Output the (x, y) coordinate of the center of the cell containing the given text.  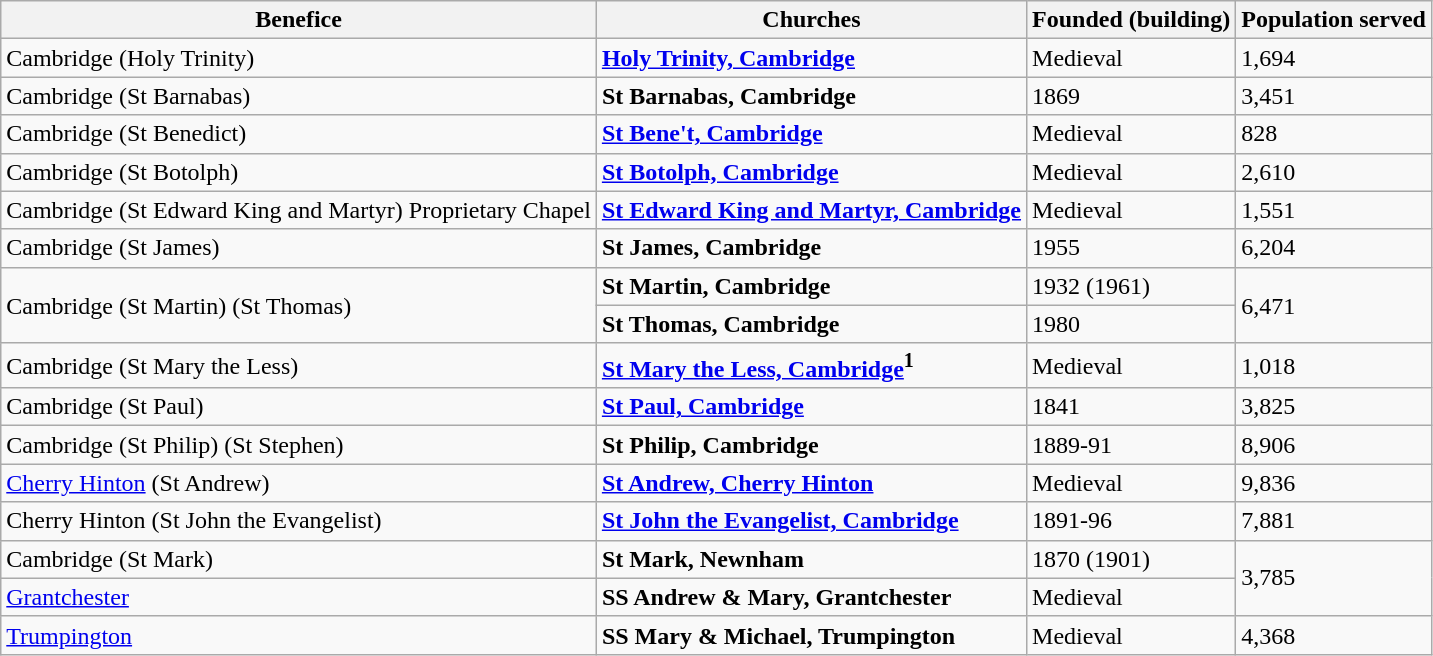
Cambridge (St Benedict) (299, 134)
St Edward King and Martyr, Cambridge (811, 210)
St John the Evangelist, Cambridge (811, 521)
St James, Cambridge (811, 248)
1980 (1132, 324)
1870 (1901) (1132, 559)
Churches (811, 20)
Grantchester (299, 597)
Population served (1334, 20)
1891-96 (1132, 521)
SS Mary & Michael, Trumpington (811, 635)
7,881 (1334, 521)
828 (1334, 134)
6,471 (1334, 305)
St Bene't, Cambridge (811, 134)
2,610 (1334, 172)
1932 (1961) (1132, 286)
Cambridge (St Botolph) (299, 172)
St Martin, Cambridge (811, 286)
3,785 (1334, 578)
Cambridge (St Philip) (St Stephen) (299, 445)
St Botolph, Cambridge (811, 172)
6,204 (1334, 248)
St Andrew, Cherry Hinton (811, 483)
Benefice (299, 20)
Cambridge (Holy Trinity) (299, 58)
Cambridge (St Mary the Less) (299, 366)
Cambridge (St Edward King and Martyr) Proprietary Chapel (299, 210)
SS Andrew & Mary, Grantchester (811, 597)
Cambridge (St Mark) (299, 559)
9,836 (1334, 483)
3,825 (1334, 407)
4,368 (1334, 635)
8,906 (1334, 445)
Cherry Hinton (St Andrew) (299, 483)
1,018 (1334, 366)
Holy Trinity, Cambridge (811, 58)
Cambridge (St Martin) (St Thomas) (299, 305)
St Thomas, Cambridge (811, 324)
1889-91 (1132, 445)
1,694 (1334, 58)
St Philip, Cambridge (811, 445)
St Mary the Less, Cambridge1 (811, 366)
Founded (building) (1132, 20)
Cambridge (St Paul) (299, 407)
St Mark, Newnham (811, 559)
1955 (1132, 248)
1,551 (1334, 210)
Cherry Hinton (St John the Evangelist) (299, 521)
3,451 (1334, 96)
1869 (1132, 96)
St Paul, Cambridge (811, 407)
Cambridge (St Barnabas) (299, 96)
1841 (1132, 407)
St Barnabas, Cambridge (811, 96)
Cambridge (St James) (299, 248)
Trumpington (299, 635)
